Extract the [x, y] coordinate from the center of the cell holding the provided text.  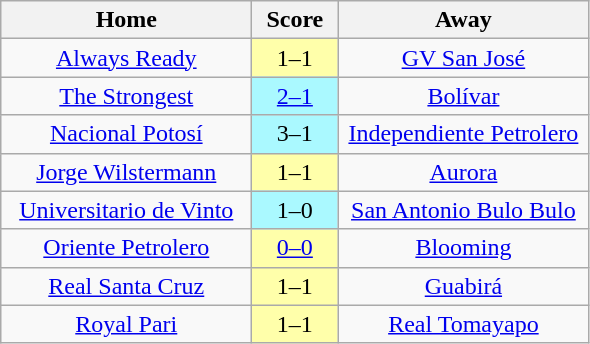
Score [295, 20]
Real Santa Cruz [126, 286]
2–1 [295, 96]
3–1 [295, 134]
Oriente Petrolero [126, 248]
Real Tomayapo [464, 324]
Nacional Potosí [126, 134]
Away [464, 20]
Always Ready [126, 58]
Universitario de Vinto [126, 210]
Independiente Petrolero [464, 134]
Guabirá [464, 286]
GV San José [464, 58]
The Strongest [126, 96]
Jorge Wilstermann [126, 172]
Royal Pari [126, 324]
Blooming [464, 248]
Aurora [464, 172]
San Antonio Bulo Bulo [464, 210]
1–0 [295, 210]
Bolívar [464, 96]
0–0 [295, 248]
Home [126, 20]
